Output the [x, y] coordinate of the center of the cell containing the given text.  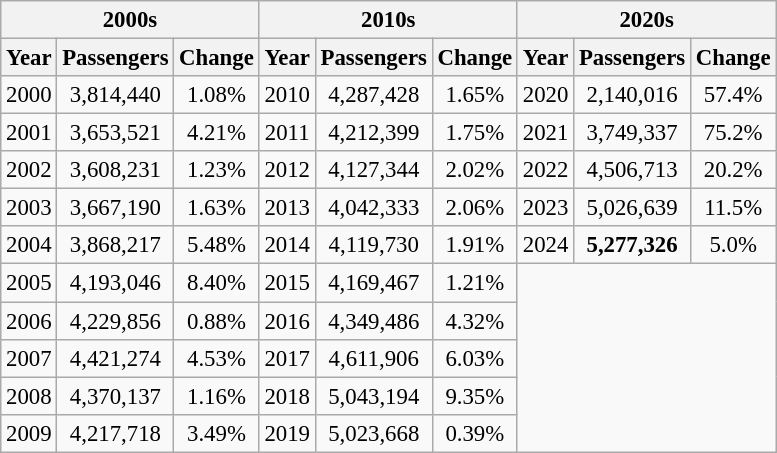
4,169,467 [374, 283]
3,667,190 [116, 208]
5,023,668 [374, 433]
2007 [29, 358]
1.91% [474, 245]
6.03% [474, 358]
9.35% [474, 396]
2000 [29, 95]
4,229,856 [116, 321]
5,277,326 [632, 245]
2.06% [474, 208]
4,611,906 [374, 358]
4,212,399 [374, 133]
2,140,016 [632, 95]
2009 [29, 433]
2002 [29, 170]
57.4% [734, 95]
4,193,046 [116, 283]
1.23% [216, 170]
5.48% [216, 245]
1.65% [474, 95]
2013 [287, 208]
3,653,521 [116, 133]
4,217,718 [116, 433]
4,287,428 [374, 95]
0.39% [474, 433]
3,868,217 [116, 245]
4.53% [216, 358]
4,506,713 [632, 170]
2024 [545, 245]
75.2% [734, 133]
4,127,344 [374, 170]
2000s [130, 20]
1.08% [216, 95]
2022 [545, 170]
2018 [287, 396]
8.40% [216, 283]
4.21% [216, 133]
4,349,486 [374, 321]
4.32% [474, 321]
2003 [29, 208]
2017 [287, 358]
2.02% [474, 170]
1.21% [474, 283]
3,814,440 [116, 95]
20.2% [734, 170]
2021 [545, 133]
4,119,730 [374, 245]
1.63% [216, 208]
2012 [287, 170]
2005 [29, 283]
3.49% [216, 433]
2004 [29, 245]
2023 [545, 208]
5,043,194 [374, 396]
1.16% [216, 396]
11.5% [734, 208]
0.88% [216, 321]
2006 [29, 321]
2020 [545, 95]
1.75% [474, 133]
2008 [29, 396]
2010 [287, 95]
2001 [29, 133]
2020s [646, 20]
2014 [287, 245]
2019 [287, 433]
2015 [287, 283]
2010s [388, 20]
4,421,274 [116, 358]
2016 [287, 321]
3,749,337 [632, 133]
5.0% [734, 245]
3,608,231 [116, 170]
4,042,333 [374, 208]
2011 [287, 133]
4,370,137 [116, 396]
5,026,639 [632, 208]
